Find where the given text appears and provide that cell's center as (x, y) coordinate. 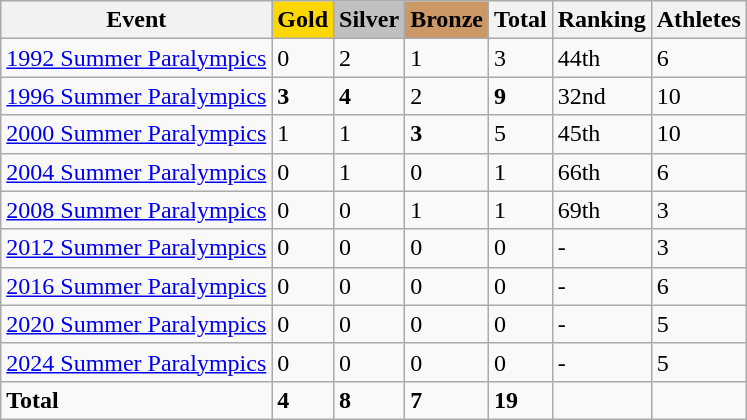
Athletes (698, 20)
1992 Summer Paralympics (136, 58)
2024 Summer Paralympics (136, 362)
45th (602, 134)
Ranking (602, 20)
32nd (602, 96)
Gold (303, 20)
2012 Summer Paralympics (136, 248)
2016 Summer Paralympics (136, 286)
7 (447, 400)
2000 Summer Paralympics (136, 134)
Silver (370, 20)
2004 Summer Paralympics (136, 172)
19 (521, 400)
Event (136, 20)
2020 Summer Paralympics (136, 324)
8 (370, 400)
1996 Summer Paralympics (136, 96)
9 (521, 96)
2008 Summer Paralympics (136, 210)
66th (602, 172)
Bronze (447, 20)
44th (602, 58)
69th (602, 210)
